From the cell containing the given text, extract its center point as [X, Y] coordinate. 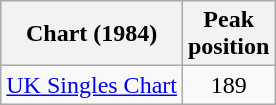
UK Singles Chart [92, 85]
189 [228, 85]
Peakposition [228, 34]
Chart (1984) [92, 34]
